Extract the [x, y] coordinate from the center of the cell holding the provided text.  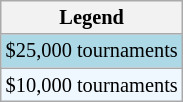
Legend [92, 17]
$25,000 tournaments [92, 51]
$10,000 tournaments [92, 85]
